Return (x, y) of the center of cell containing provided text 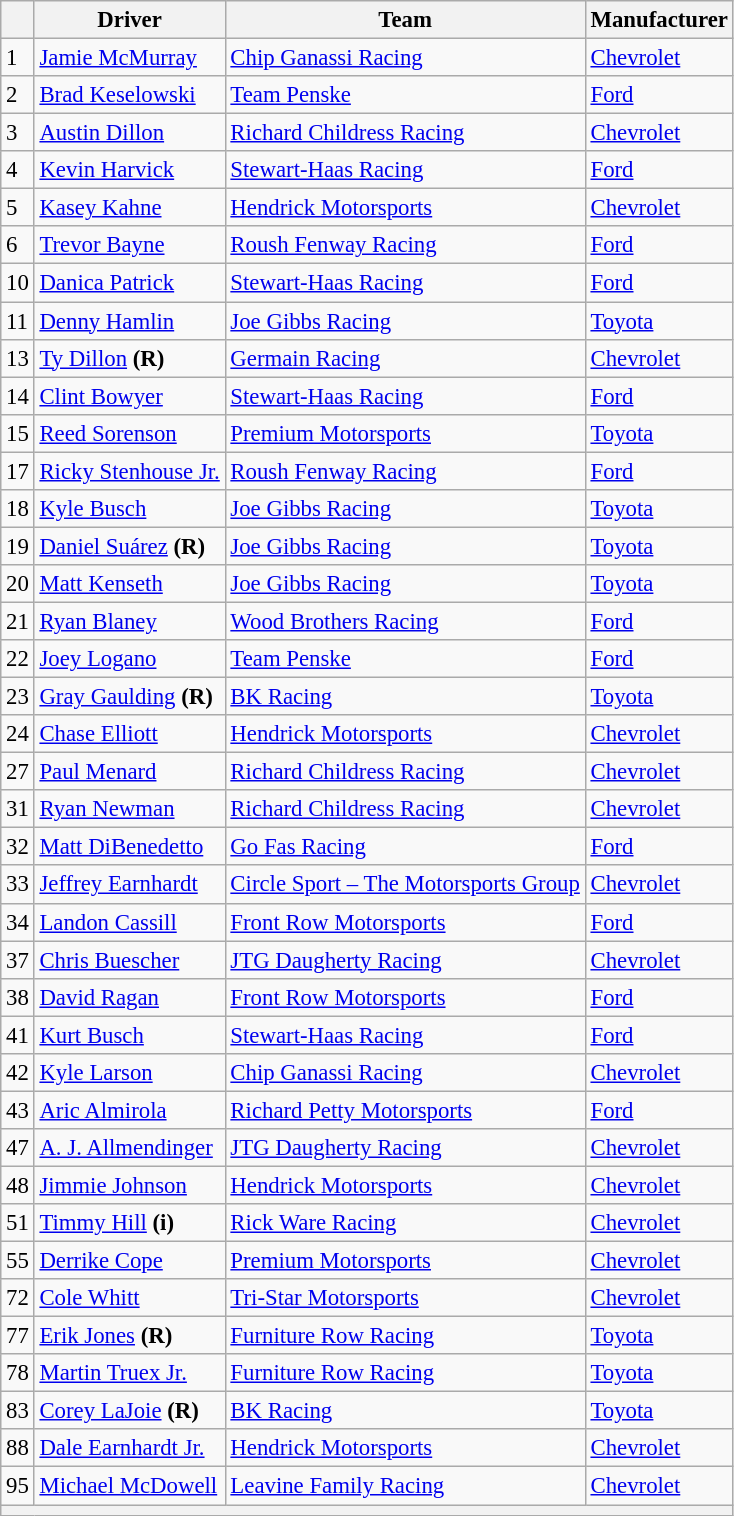
72 (18, 1298)
Kyle Busch (130, 509)
1 (18, 58)
Dale Earnhardt Jr. (130, 1449)
Aric Almirola (130, 1110)
20 (18, 584)
Leavine Family Racing (405, 1486)
Germain Racing (405, 358)
78 (18, 1373)
Daniel Suárez (R) (130, 546)
Manufacturer (659, 20)
Paul Menard (130, 772)
Michael McDowell (130, 1486)
Ryan Blaney (130, 621)
Austin Dillon (130, 133)
Team (405, 20)
Corey LaJoie (R) (130, 1411)
83 (18, 1411)
3 (18, 133)
55 (18, 1261)
Circle Sport – The Motorsports Group (405, 885)
43 (18, 1110)
Chase Elliott (130, 734)
Clint Bowyer (130, 396)
95 (18, 1486)
17 (18, 471)
23 (18, 697)
14 (18, 396)
47 (18, 1148)
24 (18, 734)
Kurt Busch (130, 1035)
5 (18, 208)
77 (18, 1336)
Derrike Cope (130, 1261)
48 (18, 1185)
22 (18, 659)
Richard Petty Motorsports (405, 1110)
Gray Gaulding (R) (130, 697)
Joey Logano (130, 659)
6 (18, 245)
Trevor Bayne (130, 245)
Ricky Stenhouse Jr. (130, 471)
15 (18, 433)
34 (18, 922)
Reed Sorenson (130, 433)
Go Fas Racing (405, 847)
Driver (130, 20)
Rick Ware Racing (405, 1223)
38 (18, 997)
11 (18, 321)
10 (18, 283)
41 (18, 1035)
Denny Hamlin (130, 321)
Brad Keselowski (130, 95)
13 (18, 358)
27 (18, 772)
David Ragan (130, 997)
Jimmie Johnson (130, 1185)
Tri-Star Motorsports (405, 1298)
Jamie McMurray (130, 58)
21 (18, 621)
Danica Patrick (130, 283)
31 (18, 809)
A. J. Allmendinger (130, 1148)
Ryan Newman (130, 809)
Matt Kenseth (130, 584)
Cole Whitt (130, 1298)
Ty Dillon (R) (130, 358)
37 (18, 960)
Kevin Harvick (130, 170)
19 (18, 546)
32 (18, 847)
18 (18, 509)
42 (18, 1073)
51 (18, 1223)
2 (18, 95)
33 (18, 885)
Martin Truex Jr. (130, 1373)
Wood Brothers Racing (405, 621)
Landon Cassill (130, 922)
88 (18, 1449)
Timmy Hill (i) (130, 1223)
Matt DiBenedetto (130, 847)
Kasey Kahne (130, 208)
Jeffrey Earnhardt (130, 885)
Kyle Larson (130, 1073)
Chris Buescher (130, 960)
Erik Jones (R) (130, 1336)
4 (18, 170)
